From the cell containing the given text, extract its center point as (X, Y) coordinate. 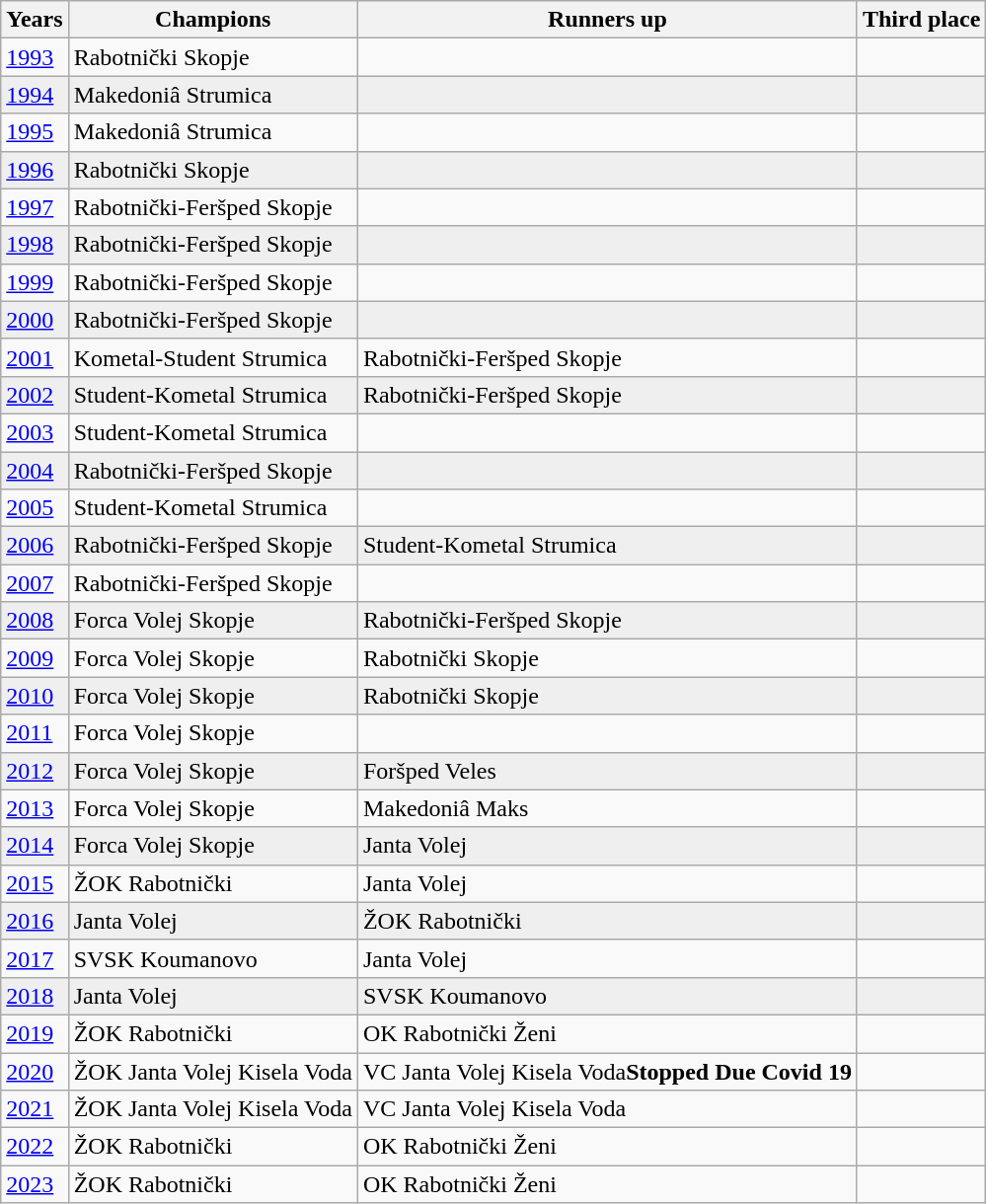
2013 (35, 808)
1999 (35, 282)
2002 (35, 395)
2010 (35, 696)
2001 (35, 357)
2016 (35, 921)
2000 (35, 320)
2014 (35, 846)
2011 (35, 733)
2015 (35, 883)
1997 (35, 207)
VC Janta Volej Kisela VodaStopped Due Covid 19 (607, 1071)
2009 (35, 658)
1995 (35, 132)
2021 (35, 1109)
Champions (213, 20)
2022 (35, 1147)
1996 (35, 170)
Foršped Veles (607, 771)
2019 (35, 1033)
2008 (35, 621)
2005 (35, 508)
2020 (35, 1071)
2006 (35, 546)
Runners up (607, 20)
Third place (921, 20)
2003 (35, 432)
2004 (35, 471)
VC Janta Volej Kisela Voda (607, 1109)
2023 (35, 1184)
2017 (35, 958)
2012 (35, 771)
Years (35, 20)
2007 (35, 583)
2018 (35, 996)
Kometal-Student Strumica (213, 357)
Makedoniâ Maks (607, 808)
1993 (35, 57)
1998 (35, 245)
1994 (35, 95)
